Capture the cell that displays the provided text and extract its [X, Y] central coordinate. 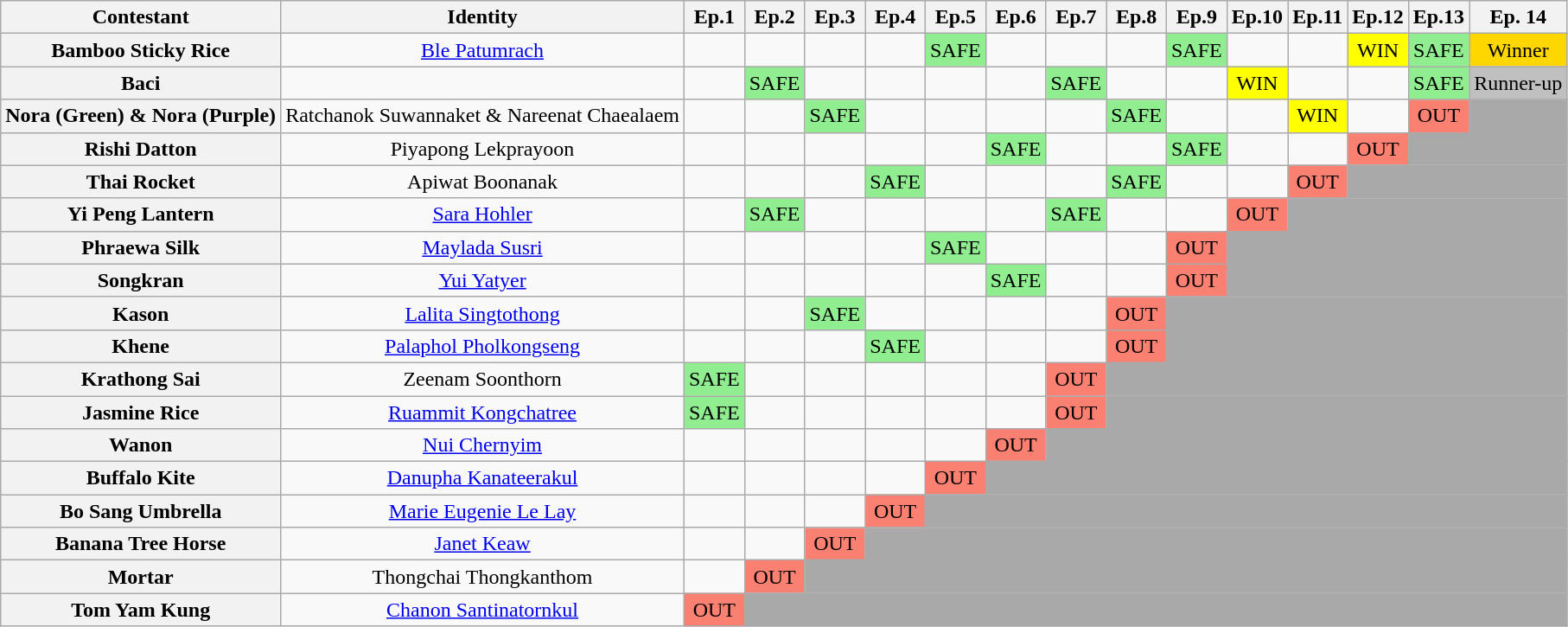
Ep.7 [1076, 17]
Wanon [141, 445]
Ep.4 [896, 17]
Ep.6 [1016, 17]
Ep.13 [1438, 17]
Baci [141, 83]
Sara Hohler [482, 214]
Ep.3 [835, 17]
Rishi Datton [141, 149]
Phraewa Silk [141, 247]
Nora (Green) & Nora (Purple) [141, 116]
Bo Sang Umbrella [141, 511]
Bamboo Sticky Rice [141, 50]
Ep.2 [774, 17]
Winner [1518, 50]
Buffalo Kite [141, 478]
Tom Yam Kung [141, 610]
Thongchai Thongkanthom [482, 577]
Chanon Santinatornkul [482, 610]
Nui Chernyim [482, 445]
Identity [482, 17]
Ep.12 [1378, 17]
Danupha Kanateerakul [482, 478]
Yui Yatyer [482, 280]
Ruammit Kongchatree [482, 413]
Kason [141, 313]
Jasmine Rice [141, 413]
Ratchanok Suwannaket & Nareenat Chaealaem [482, 116]
Yi Peng Lantern [141, 214]
Piyapong Lekprayoon [482, 149]
Zeenam Soonthorn [482, 379]
Marie Eugenie Le Lay [482, 511]
Banana Tree Horse [141, 544]
Maylada Susri [482, 247]
Palaphol Pholkongseng [482, 346]
Songkran [141, 280]
Ble Patumrach [482, 50]
Runner-up [1518, 83]
Apiwat Boonanak [482, 182]
Khene [141, 346]
Ep.8 [1137, 17]
Contestant [141, 17]
Lalita Singtothong [482, 313]
Ep.10 [1257, 17]
Ep.5 [955, 17]
Janet Keaw [482, 544]
Ep. 14 [1518, 17]
Ep.1 [714, 17]
Krathong Sai [141, 379]
Ep.11 [1317, 17]
Thai Rocket [141, 182]
Ep.9 [1196, 17]
Mortar [141, 577]
